Identify which cell holds the provided text, then report its (x, y) central coordinate. 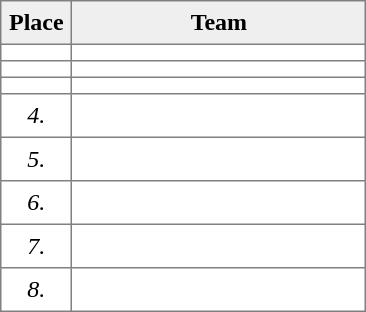
7. (36, 246)
4. (36, 116)
8. (36, 290)
Team (219, 23)
5. (36, 159)
6. (36, 203)
Place (36, 23)
